Extract the [x, y] coordinate from the center of the cell holding the provided text.  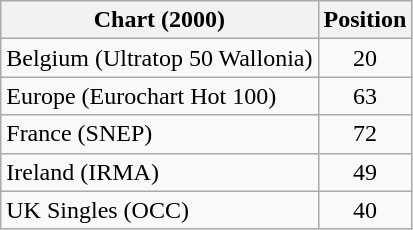
Ireland (IRMA) [160, 172]
Chart (2000) [160, 20]
Position [365, 20]
63 [365, 96]
France (SNEP) [160, 134]
72 [365, 134]
UK Singles (OCC) [160, 210]
49 [365, 172]
Belgium (Ultratop 50 Wallonia) [160, 58]
40 [365, 210]
20 [365, 58]
Europe (Eurochart Hot 100) [160, 96]
